From the cell containing the given text, extract its center point as (x, y) coordinate. 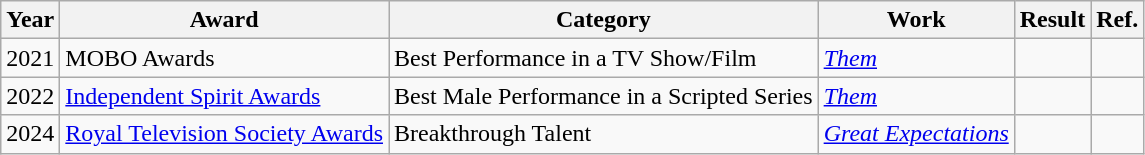
Breakthrough Talent (604, 134)
Best Performance in a TV Show/Film (604, 58)
Royal Television Society Awards (224, 134)
Ref. (1118, 20)
MOBO Awards (224, 58)
2024 (30, 134)
2022 (30, 96)
Independent Spirit Awards (224, 96)
Work (916, 20)
Year (30, 20)
Award (224, 20)
Category (604, 20)
Great Expectations (916, 134)
Best Male Performance in a Scripted Series (604, 96)
Result (1052, 20)
2021 (30, 58)
